Provide the (X, Y) coordinate of the cell's center where the given text is located.  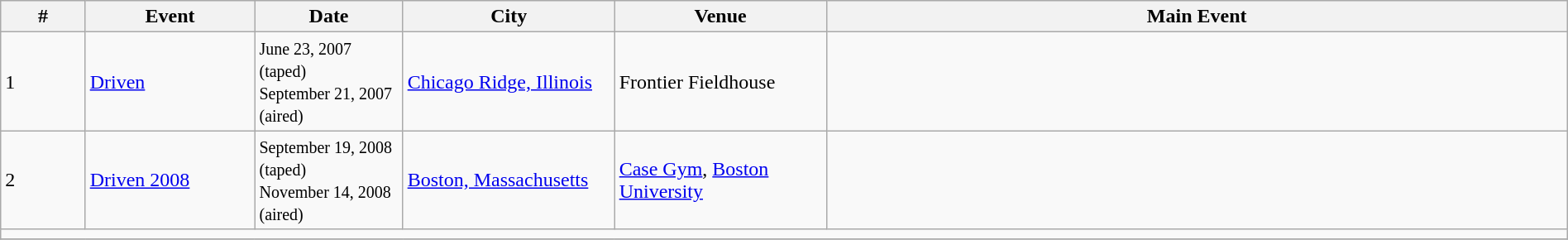
1 (43, 81)
City (509, 17)
Main Event (1197, 17)
Date (329, 17)
Boston, Massachusetts (509, 180)
# (43, 17)
Chicago Ridge, Illinois (509, 81)
June 23, 2007 (taped)September 21, 2007 (aired) (329, 81)
September 19, 2008 (taped)November 14, 2008 (aired) (329, 180)
2 (43, 180)
Venue (720, 17)
Driven (170, 81)
Frontier Fieldhouse (720, 81)
Event (170, 17)
Driven 2008 (170, 180)
Case Gym, Boston University (720, 180)
